Provide the [X, Y] coordinate of the cell's center where the given text is located.  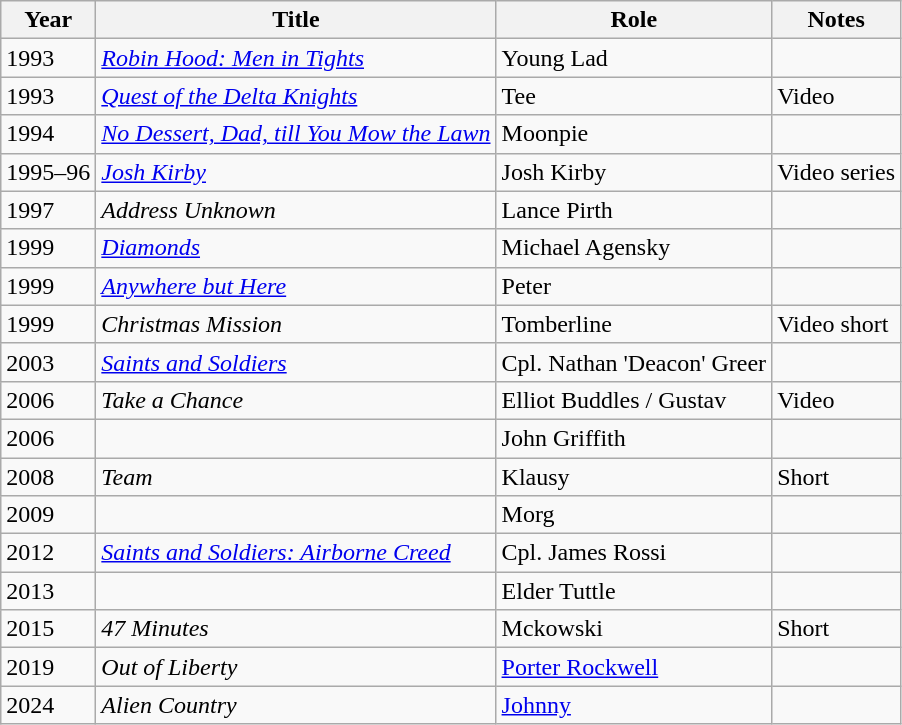
Moonpie [634, 134]
Mckowski [634, 629]
Notes [836, 20]
Tee [634, 96]
Peter [634, 286]
Video short [836, 324]
Alien Country [296, 705]
Anywhere but Here [296, 286]
2008 [48, 477]
2019 [48, 667]
Porter Rockwell [634, 667]
2003 [48, 362]
Tomberline [634, 324]
Morg [634, 515]
1995–96 [48, 172]
Title [296, 20]
Role [634, 20]
Video series [836, 172]
Young Lad [634, 58]
Lance Pirth [634, 210]
Christmas Mission [296, 324]
Robin Hood: Men in Tights [296, 58]
John Griffith [634, 438]
1994 [48, 134]
Klausy [634, 477]
Address Unknown [296, 210]
Year [48, 20]
Johnny [634, 705]
No Dessert, Dad, till You Mow the Lawn [296, 134]
47 Minutes [296, 629]
Quest of the Delta Knights [296, 96]
2012 [48, 553]
Elder Tuttle [634, 591]
1997 [48, 210]
Take a Chance [296, 400]
Saints and Soldiers: Airborne Creed [296, 553]
Out of Liberty [296, 667]
2015 [48, 629]
Elliot Buddles / Gustav [634, 400]
Cpl. James Rossi [634, 553]
Diamonds [296, 248]
2009 [48, 515]
2024 [48, 705]
Cpl. Nathan 'Deacon' Greer [634, 362]
2013 [48, 591]
Team [296, 477]
Michael Agensky [634, 248]
Saints and Soldiers [296, 362]
